Scan for the cell matching the given text and deliver its (X, Y) coordinate at center. 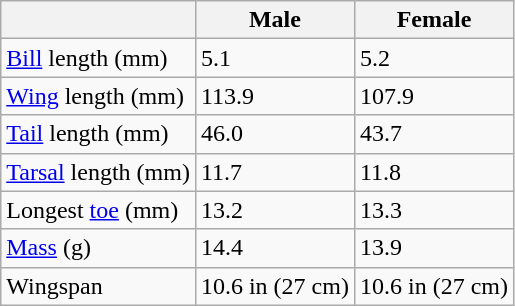
Wing length (mm) (98, 96)
Tarsal length (mm) (98, 172)
11.8 (434, 172)
Mass (g) (98, 248)
Male (274, 20)
11.7 (274, 172)
5.2 (434, 58)
Wingspan (98, 286)
5.1 (274, 58)
13.3 (434, 210)
Bill length (mm) (98, 58)
13.2 (274, 210)
Tail length (mm) (98, 134)
43.7 (434, 134)
107.9 (434, 96)
Female (434, 20)
113.9 (274, 96)
14.4 (274, 248)
46.0 (274, 134)
13.9 (434, 248)
Longest toe (mm) (98, 210)
